Locate the cell with the specified text and output its (x, y) center coordinate. 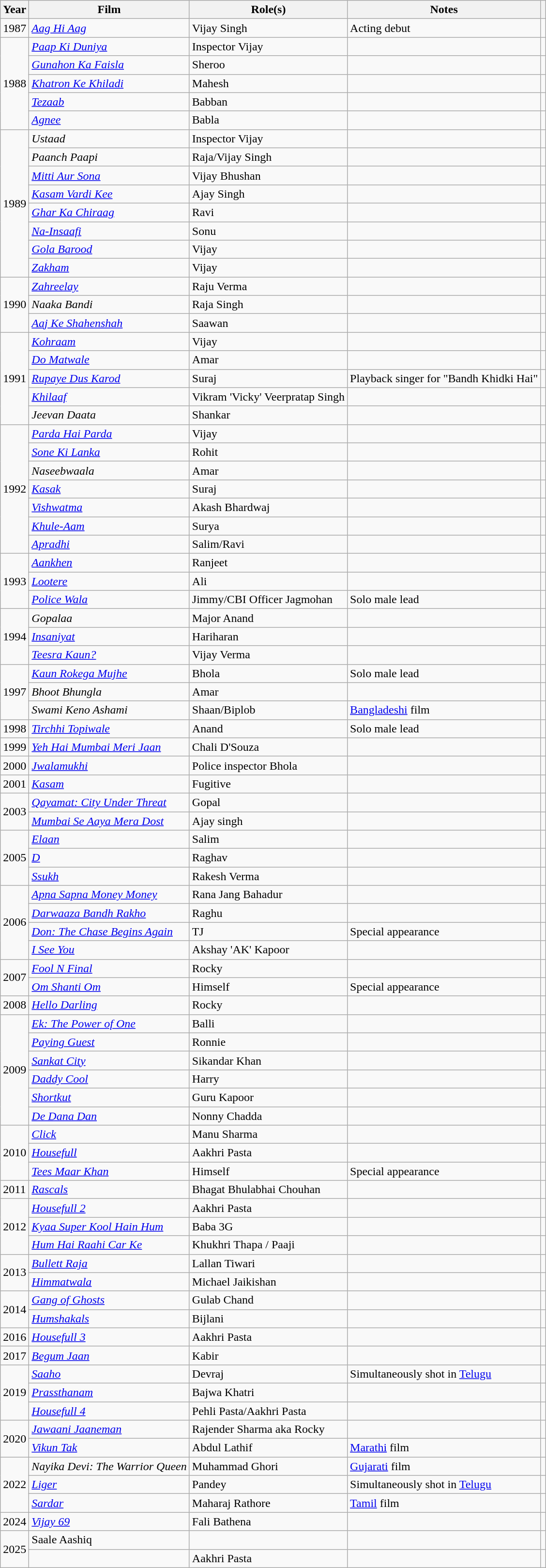
Housefull 4 (109, 1411)
Ravi (268, 212)
2001 (15, 784)
2006 (15, 922)
1988 (15, 83)
2008 (15, 1005)
Manu Sharma (268, 1134)
Daddy Cool (109, 1079)
Vishwatma (109, 507)
Bajwa Khatri (268, 1392)
Hello Darling (109, 1005)
Na-Insaafi (109, 231)
Mitti Aur Sona (109, 175)
1990 (15, 305)
Teesra Kaun? (109, 655)
Ustaad (109, 139)
Humshakals (109, 1319)
Zakham (109, 268)
Vikram 'Vicky' Veerpratap Singh (268, 397)
Salim (268, 839)
Sonu (268, 231)
1999 (15, 747)
2024 (15, 1521)
Maharaj Rathore (268, 1503)
Ali (268, 581)
Ajay singh (268, 821)
Bhola (268, 673)
Zahreelay (109, 286)
Bangladeshi film (444, 710)
Fool N Final (109, 968)
Housefull 3 (109, 1337)
D (109, 858)
Don: The Chase Begins Again (109, 931)
Pehli Pasta/Aakhri Pasta (268, 1411)
2016 (15, 1337)
Hariharan (268, 637)
Rupaye Dus Karod (109, 378)
Lallan Tiwari (268, 1263)
Parda Hai Parda (109, 434)
Rana Jang Bahadur (268, 895)
2020 (15, 1439)
Bullett Raja (109, 1263)
Darwaaza Bandh Rakho (109, 913)
Chali D'Souza (268, 747)
Yeh Hai Mumbai Meri Jaan (109, 747)
Paying Guest (109, 1042)
Nayika Devi: The Warrior Queen (109, 1466)
Naseebwaala (109, 470)
Michael Jaikishan (268, 1282)
Major Anand (268, 618)
Qayamat: City Under Threat (109, 802)
Om Shanti Om (109, 987)
Ssukh (109, 876)
1989 (15, 203)
Akshay 'AK' Kapoor (268, 950)
Rohit (268, 452)
Balli (268, 1024)
Pandey (268, 1485)
Marathi film (444, 1448)
Sankat City (109, 1060)
Sardar (109, 1503)
Akash Bhardwaj (268, 507)
Apradhi (109, 544)
1987 (15, 28)
2014 (15, 1309)
Salim/Ravi (268, 544)
Saale Aashiq (109, 1540)
Ghar Ka Chiraag (109, 212)
Housefull 2 (109, 1208)
Kasam (109, 784)
Babla (268, 120)
Lootere (109, 581)
Vijay Bhushan (268, 175)
Gola Barood (109, 249)
2012 (15, 1226)
Agnee (109, 120)
2022 (15, 1485)
TJ (268, 931)
Ajay Singh (268, 194)
Khilaaf (109, 397)
Do Matwale (109, 360)
Jwalamukhi (109, 765)
2010 (15, 1153)
2003 (15, 811)
Vijay Verma (268, 655)
1997 (15, 692)
Vijay Singh (268, 28)
2009 (15, 1070)
Prassthanam (109, 1392)
Housefull (109, 1153)
Tirchhi Topiwale (109, 729)
Police inspector Bhola (268, 765)
Gujarati film (444, 1466)
Fali Bathena (268, 1521)
Vikun Tak (109, 1448)
Saawan (268, 323)
Tamil film (444, 1503)
Kaun Rokega Mujhe (109, 673)
2007 (15, 978)
Kohraam (109, 342)
Khukhri Thapa / Paaji (268, 1245)
Jimmy/CBI Officer Jagmohan (268, 600)
1998 (15, 729)
Gulab Chand (268, 1300)
Notes (444, 10)
Vijay 69 (109, 1521)
Rascals (109, 1190)
Click (109, 1134)
Kasam Vardi Kee (109, 194)
Khatron Ke Khiladi (109, 83)
Rajender Sharma aka Rocky (268, 1429)
Insaniyat (109, 637)
Mumbai Se Aaya Mera Dost (109, 821)
Fugitive (268, 784)
2005 (15, 858)
Kabir (268, 1355)
Aag Hi Aag (109, 28)
2011 (15, 1190)
Muhammad Ghori (268, 1466)
Raghav (268, 858)
Raja/Vijay Singh (268, 157)
Himmatwala (109, 1282)
Gopal (268, 802)
1992 (15, 489)
Playback singer for "Bandh Khidki Hai" (444, 378)
Rakesh Verma (268, 876)
Aaj Ke Shahenshah (109, 323)
Kyaa Super Kool Hain Hum (109, 1226)
Role(s) (268, 10)
Guru Kapoor (268, 1097)
1991 (15, 378)
Swami Keno Ashami (109, 710)
Begum Jaan (109, 1355)
Bhoot Bhungla (109, 692)
Kasak (109, 489)
Mahesh (268, 83)
Raghu (268, 913)
De Dana Dan (109, 1116)
Gang of Ghosts (109, 1300)
Paap Ki Duniya (109, 47)
Jeevan Daata (109, 415)
Ek: The Power of One (109, 1024)
Saaho (109, 1374)
Sheroo (268, 65)
2025 (15, 1549)
Khule-Aam (109, 526)
Sikandar Khan (268, 1060)
Bhagat Bhulabhai Chouhan (268, 1190)
Abdul Lathif (268, 1448)
Acting debut (444, 28)
Tees Maar Khan (109, 1171)
Gunahon Ka Faisla (109, 65)
Surya (268, 526)
Jawaani Jaaneman (109, 1429)
2000 (15, 765)
2019 (15, 1392)
Aankhen (109, 563)
Gopalaa (109, 618)
Year (15, 10)
Police Wala (109, 600)
Tezaab (109, 102)
Raju Verma (268, 286)
Raja Singh (268, 305)
Shaan/Biplob (268, 710)
Paanch Paapi (109, 157)
Babban (268, 102)
I See You (109, 950)
Harry (268, 1079)
Film (109, 10)
Shankar (268, 415)
Baba 3G (268, 1226)
Sone Ki Lanka (109, 452)
Bijlani (268, 1319)
Liger (109, 1485)
1994 (15, 637)
Hum Hai Raahi Car Ke (109, 1245)
Nonny Chadda (268, 1116)
Anand (268, 729)
Ranjeet (268, 563)
Devraj (268, 1374)
Elaan (109, 839)
Shortkut (109, 1097)
2013 (15, 1273)
Apna Sapna Money Money (109, 895)
2017 (15, 1355)
Naaka Bandi (109, 305)
1993 (15, 581)
Ronnie (268, 1042)
